Search for the cell housing the specified text and yield its [X, Y] center coordinate. 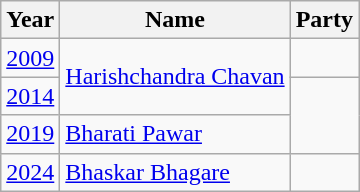
Name [175, 20]
2009 [30, 58]
Party [324, 20]
Bhaskar Bhagare [175, 172]
Bharati Pawar [175, 134]
Harishchandra Chavan [175, 77]
2024 [30, 172]
2014 [30, 96]
Year [30, 20]
2019 [30, 134]
